For the text-containing cell, return its midpoint in (X, Y) coordinate format. 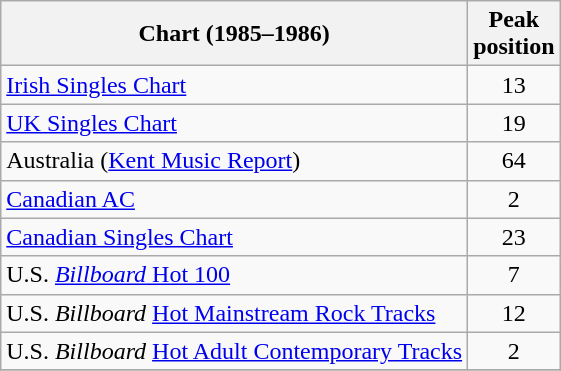
7 (514, 275)
64 (514, 161)
Canadian Singles Chart (234, 237)
12 (514, 313)
Peakposition (514, 34)
Chart (1985–1986) (234, 34)
13 (514, 85)
Irish Singles Chart (234, 85)
U.S. Billboard Hot 100 (234, 275)
Canadian AC (234, 199)
Australia (Kent Music Report) (234, 161)
UK Singles Chart (234, 123)
U.S. Billboard Hot Adult Contemporary Tracks (234, 351)
23 (514, 237)
19 (514, 123)
U.S. Billboard Hot Mainstream Rock Tracks (234, 313)
